Scan for the cell matching the given text and deliver its [X, Y] coordinate at center. 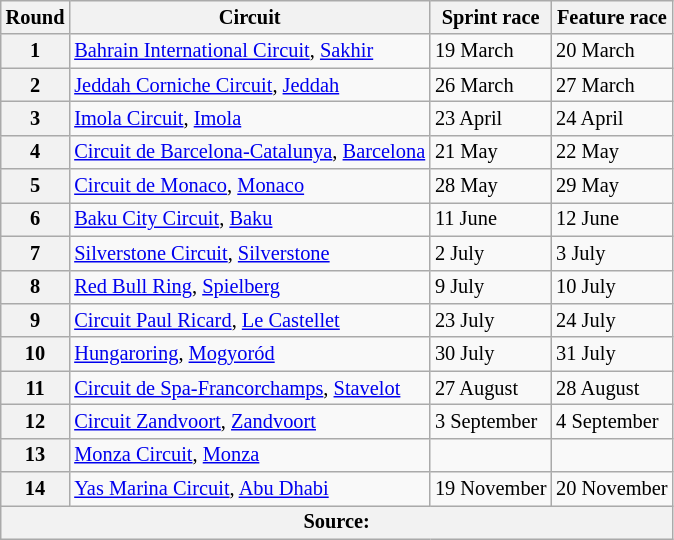
Source: [337, 522]
21 May [490, 152]
10 [36, 354]
3 September [490, 421]
28 May [490, 186]
Circuit de Barcelona-Catalunya, Barcelona [250, 152]
1 [36, 51]
Yas Marina Circuit, Abu Dhabi [250, 489]
30 July [490, 354]
26 March [490, 85]
Feature race [612, 17]
Hungaroring, Mogyoród [250, 354]
13 [36, 455]
Jeddah Corniche Circuit, Jeddah [250, 85]
23 April [490, 118]
19 March [490, 51]
Circuit de Monaco, Monaco [250, 186]
5 [36, 186]
4 September [612, 421]
14 [36, 489]
4 [36, 152]
24 April [612, 118]
24 July [612, 320]
3 [36, 118]
2 July [490, 253]
Round [36, 17]
12 [36, 421]
7 [36, 253]
20 November [612, 489]
Circuit Paul Ricard, Le Castellet [250, 320]
9 July [490, 287]
11 June [490, 219]
Bahrain International Circuit, Sakhir [250, 51]
Imola Circuit, Imola [250, 118]
8 [36, 287]
Circuit de Spa-Francorchamps, Stavelot [250, 388]
27 August [490, 388]
Sprint race [490, 17]
Monza Circuit, Monza [250, 455]
19 November [490, 489]
Red Bull Ring, Spielberg [250, 287]
9 [36, 320]
11 [36, 388]
12 June [612, 219]
Circuit [250, 17]
3 July [612, 253]
20 March [612, 51]
22 May [612, 152]
28 August [612, 388]
31 July [612, 354]
2 [36, 85]
Circuit Zandvoort, Zandvoort [250, 421]
23 July [490, 320]
29 May [612, 186]
27 March [612, 85]
Baku City Circuit, Baku [250, 219]
10 July [612, 287]
Silverstone Circuit, Silverstone [250, 253]
6 [36, 219]
